Return the (X, Y) coordinate for the center point of the cell that contains the specified text.  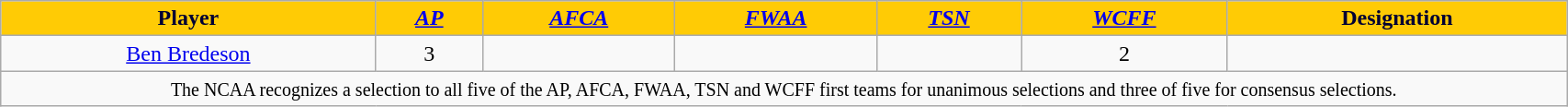
AFCA (579, 18)
3 (429, 53)
2 (1124, 53)
Player (188, 18)
TSN (948, 18)
Ben Bredeson (188, 53)
AP (429, 18)
WCFF (1124, 18)
Designation (1397, 18)
FWAA (775, 18)
